Output the (x, y) coordinate of the center of the cell containing the given text.  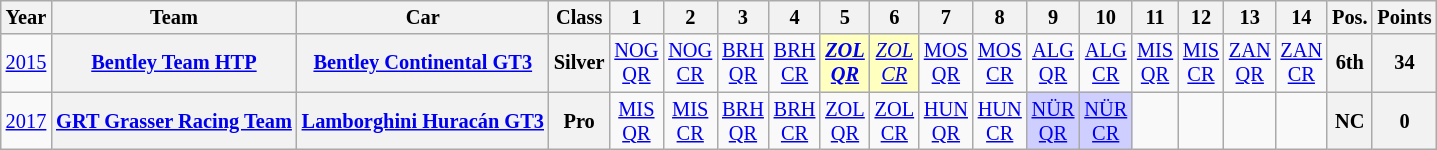
Pro (580, 121)
2015 (26, 63)
GRT Grasser Racing Team (174, 121)
14 (1302, 17)
9 (1054, 17)
Year (26, 17)
NOGQR (636, 63)
8 (1000, 17)
HUNQR (946, 121)
Lamborghini Huracán GT3 (423, 121)
NÜRCR (1106, 121)
13 (1250, 17)
Points (1404, 17)
NC (1350, 121)
0 (1404, 121)
10 (1106, 17)
NOGCR (690, 63)
6th (1350, 63)
7 (946, 17)
12 (1201, 17)
4 (795, 17)
6 (894, 17)
ALGQR (1054, 63)
ZANCR (1302, 63)
34 (1404, 63)
MOSCR (1000, 63)
Car (423, 17)
Silver (580, 63)
Team (174, 17)
HUNCR (1000, 121)
Bentley Continental GT3 (423, 63)
Bentley Team HTP (174, 63)
NÜRQR (1054, 121)
11 (1155, 17)
2 (690, 17)
ZANQR (1250, 63)
Pos. (1350, 17)
1 (636, 17)
3 (743, 17)
ALGCR (1106, 63)
MOSQR (946, 63)
Class (580, 17)
5 (844, 17)
2017 (26, 121)
